Locate the cell with the specified text and output its (x, y) center coordinate. 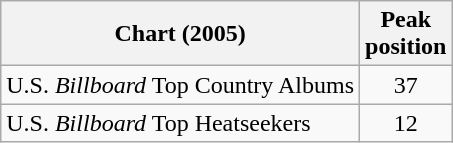
U.S. Billboard Top Heatseekers (180, 123)
12 (406, 123)
U.S. Billboard Top Country Albums (180, 85)
Chart (2005) (180, 34)
37 (406, 85)
Peakposition (406, 34)
